Detect which cell encompasses the target text, then output its (X, Y) center coordinate. 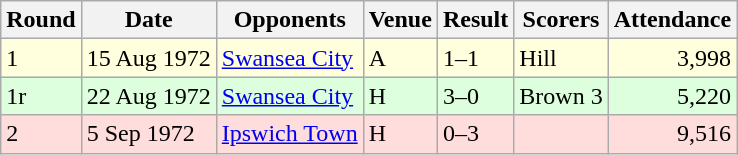
A (400, 58)
Result (475, 20)
22 Aug 1972 (148, 96)
Ipswich Town (290, 134)
2 (41, 134)
3,998 (672, 58)
Attendance (672, 20)
5 Sep 1972 (148, 134)
1r (41, 96)
1–1 (475, 58)
Scorers (561, 20)
Brown 3 (561, 96)
9,516 (672, 134)
5,220 (672, 96)
0–3 (475, 134)
Venue (400, 20)
Opponents (290, 20)
Hill (561, 58)
Date (148, 20)
15 Aug 1972 (148, 58)
1 (41, 58)
3–0 (475, 96)
Round (41, 20)
